Pinpoint the cell where the given text exists, returning its [x, y] midpoint coordinate. 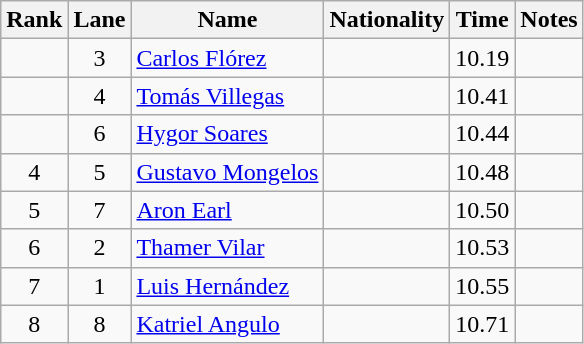
Hygor Soares [228, 134]
10.44 [482, 134]
2 [100, 248]
10.19 [482, 58]
3 [100, 58]
Aron Earl [228, 210]
Nationality [387, 20]
Tomás Villegas [228, 96]
10.41 [482, 96]
Rank [34, 20]
Thamer Vilar [228, 248]
Carlos Flórez [228, 58]
Katriel Angulo [228, 324]
Lane [100, 20]
10.50 [482, 210]
1 [100, 286]
10.55 [482, 286]
10.53 [482, 248]
Name [228, 20]
Time [482, 20]
Gustavo Mongelos [228, 172]
10.71 [482, 324]
Luis Hernández [228, 286]
10.48 [482, 172]
Notes [549, 20]
